Return [X, Y] of the center of cell containing provided text 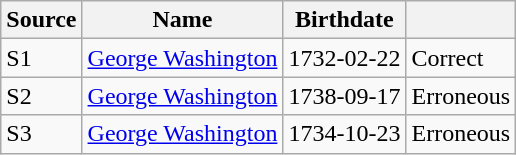
Birthdate [344, 20]
S1 [42, 58]
S3 [42, 134]
1732-02-22 [344, 58]
S2 [42, 96]
1738-09-17 [344, 96]
Source [42, 20]
1734-10-23 [344, 134]
Correct [461, 58]
Name [182, 20]
